Return the [X, Y] coordinate for the center point of the cell that contains the specified text.  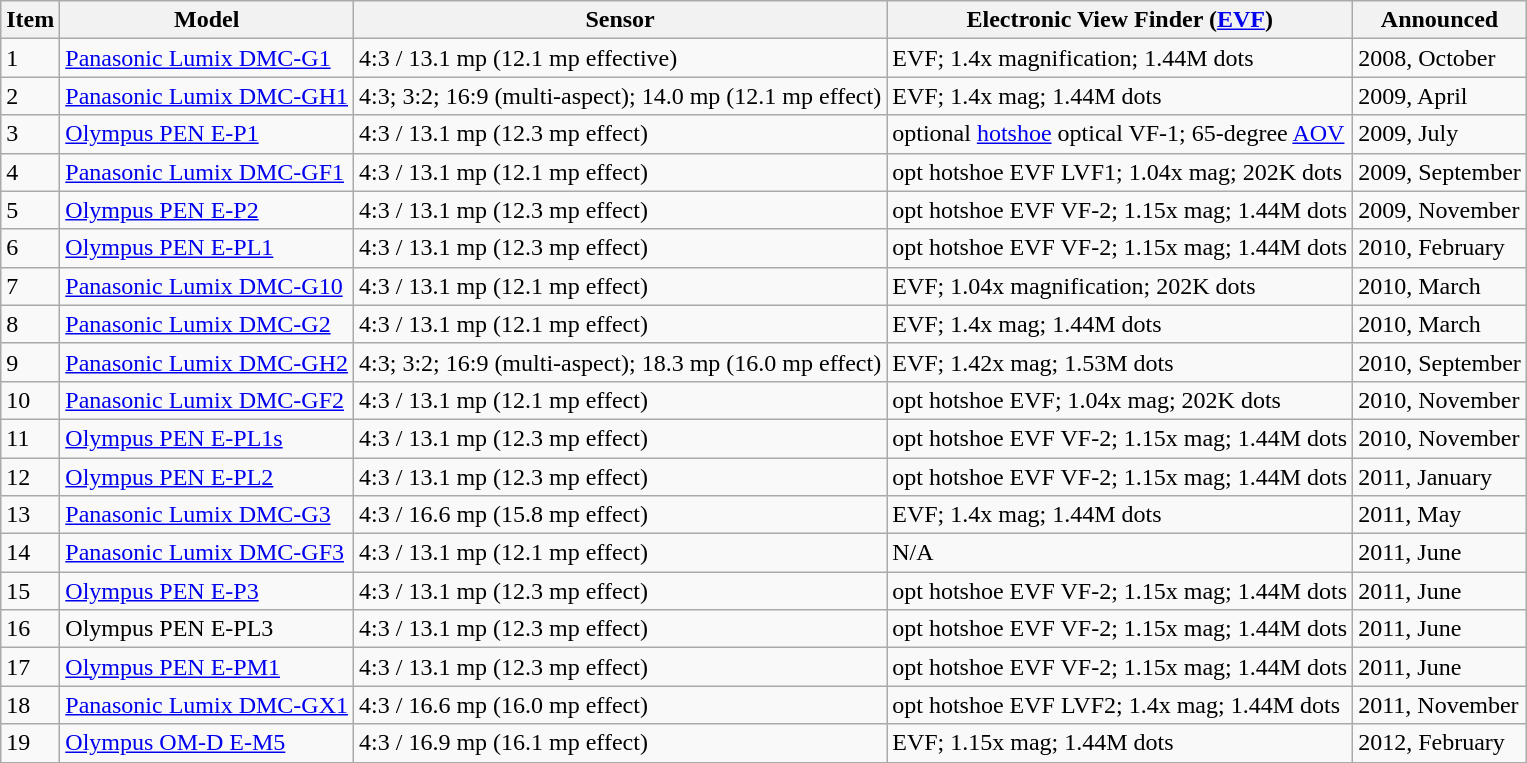
EVF; 1.4x magnification; 1.44M dots [1120, 58]
4:3 / 16.6 mp (15.8 mp effect) [620, 515]
4:3 / 16.6 mp (16.0 mp effect) [620, 705]
2009, November [1440, 210]
Panasonic Lumix DMC-G10 [207, 286]
Panasonic Lumix DMC-G2 [207, 324]
Panasonic Lumix DMC-G3 [207, 515]
Electronic View Finder (EVF) [1120, 20]
2009, July [1440, 134]
15 [30, 591]
4:3 / 13.1 mp (12.1 mp effective) [620, 58]
14 [30, 553]
Item [30, 20]
2011, November [1440, 705]
2009, September [1440, 172]
Olympus OM-D E-M5 [207, 743]
Panasonic Lumix DMC-GH1 [207, 96]
4 [30, 172]
opt hotshoe EVF LVF1; 1.04x mag; 202K dots [1120, 172]
Olympus PEN E-PL3 [207, 629]
Panasonic Lumix DMC-GX1 [207, 705]
Olympus PEN E-PL1s [207, 438]
Announced [1440, 20]
EVF; 1.15x mag; 1.44M dots [1120, 743]
Olympus PEN E-PL2 [207, 477]
3 [30, 134]
6 [30, 248]
17 [30, 667]
Olympus PEN E-P1 [207, 134]
2011, January [1440, 477]
Panasonic Lumix DMC-GH2 [207, 362]
2009, April [1440, 96]
opt hotshoe EVF LVF2; 1.4x mag; 1.44M dots [1120, 705]
10 [30, 400]
4:3 / 16.9 mp (16.1 mp effect) [620, 743]
4:3; 3:2; 16:9 (multi-aspect); 14.0 mp (12.1 mp effect) [620, 96]
12 [30, 477]
Olympus PEN E-PM1 [207, 667]
Olympus PEN E-P3 [207, 591]
Olympus PEN E-P2 [207, 210]
Panasonic Lumix DMC-GF2 [207, 400]
2010, September [1440, 362]
2 [30, 96]
11 [30, 438]
Model [207, 20]
optional hotshoe optical VF-1; 65-degree AOV [1120, 134]
1 [30, 58]
Olympus PEN E-PL1 [207, 248]
9 [30, 362]
Panasonic Lumix DMC-GF3 [207, 553]
2008, October [1440, 58]
16 [30, 629]
7 [30, 286]
4:3; 3:2; 16:9 (multi-aspect); 18.3 mp (16.0 mp effect) [620, 362]
5 [30, 210]
13 [30, 515]
Sensor [620, 20]
Panasonic Lumix DMC-GF1 [207, 172]
Panasonic Lumix DMC-G1 [207, 58]
2011, May [1440, 515]
8 [30, 324]
2010, February [1440, 248]
opt hotshoe EVF; 1.04x mag; 202K dots [1120, 400]
2012, February [1440, 743]
EVF; 1.04x magnification; 202K dots [1120, 286]
N/A [1120, 553]
19 [30, 743]
18 [30, 705]
EVF; 1.42x mag; 1.53M dots [1120, 362]
